Locate the cell with the specified text and output its [X, Y] center coordinate. 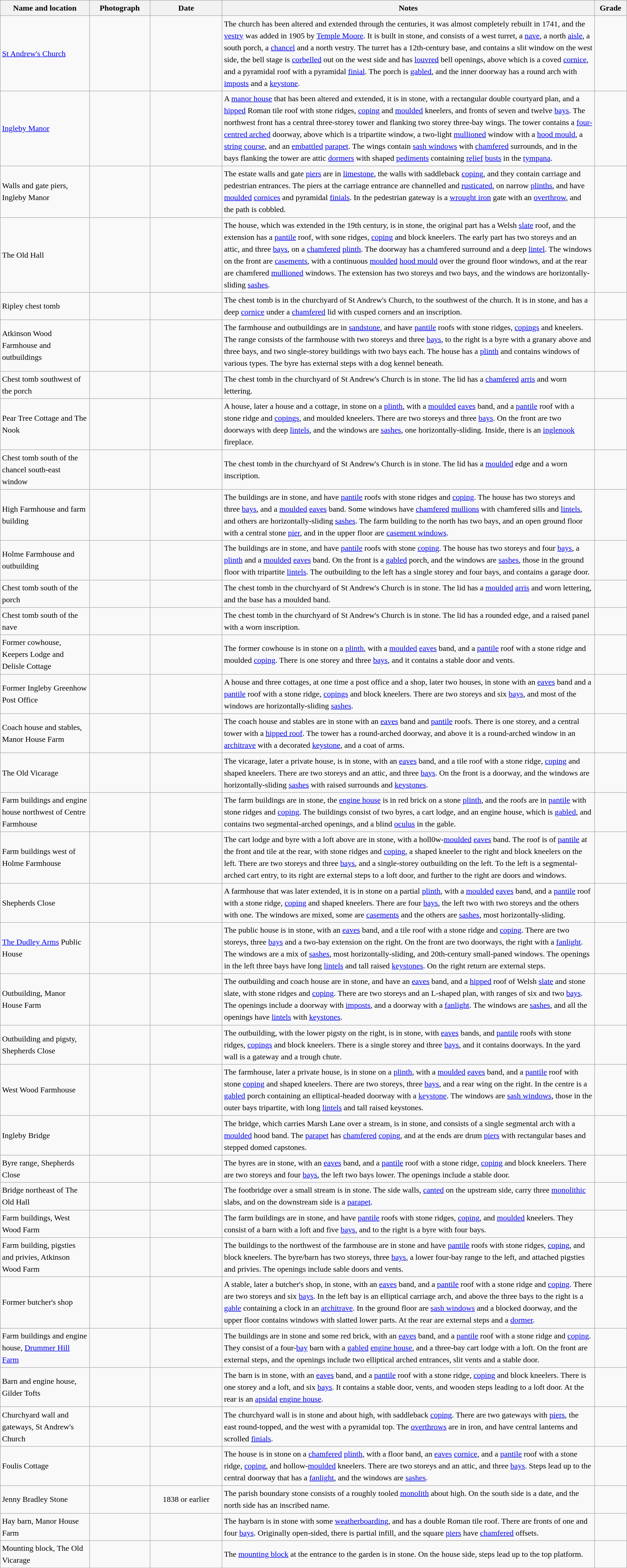
Jenny Bradley Stone [45, 1500]
Pear Tree Cottage and The Nook [45, 424]
The chest tomb in the churchyard of St Andrew's Church is in stone. The lid has a chamfered arris and worn lettering. [408, 385]
The Old Hall [45, 255]
The Dudley Arms Public House [45, 948]
Barn and engine house,Gilder Tofts [45, 1387]
Hay barn, Manor House Farm [45, 1527]
Churchyard wall and gateways, St Andrew's Church [45, 1427]
The parish boundary stone consists of a roughly tooled monolith about high. On the south side is a date, and the north side has an inscribed name. [408, 1500]
Ingleby Bridge [45, 1135]
Walls and gate piers, Ingleby Manor [45, 192]
Farm buildings and engine house northwest of Centre Farmhouse [45, 812]
The chest tomb in the churchyard of St Andrew's Church is in stone. The lid has a moulded edge and a worn inscription. [408, 470]
Chest tomb south of the porch [45, 594]
Photograph [120, 8]
Mounting block, The Old Vicarage [45, 1554]
Shepherds Close [45, 903]
Chest tomb south of the nave [45, 621]
High Farmhouse and farm building [45, 515]
Farm building, pigsties and privies, Atkinson Wood Farm [45, 1257]
St Andrew's Church [45, 54]
1838 or earlier [186, 1500]
Byre range, Shepherds Close [45, 1169]
Chest tomb south of the chancel south-east window [45, 470]
Name and location [45, 8]
Outbuilding, Manor House Farm [45, 999]
Former butcher's shop [45, 1302]
Farm buildings west of Holme Farmhouse [45, 857]
The Old Vicarage [45, 773]
Notes [408, 8]
The mounting block at the entrance to the garden is in stone. On the house side, steps lead up to the top platform. [408, 1554]
Ingleby Manor [45, 128]
Foulis Cottage [45, 1466]
Former cowhouse, Keepers Lodge and Delisle Cottage [45, 655]
Holme Farmhouse and outbuilding [45, 560]
Ripley chest tomb [45, 306]
The chest tomb in the churchyard of St Andrew's Church is in stone. The lid has a moulded arris and worn lettering, and the base has a moulded band. [408, 594]
Former Ingleby Greenhow Post Office [45, 694]
Grade [610, 8]
Atkinson Wood Farmhouse and outbuildings [45, 345]
Chest tomb southwest of the porch [45, 385]
Coach house and stables, Manor House Farm [45, 734]
Bridge northeast of The Old Hall [45, 1196]
West Wood Farmhouse [45, 1090]
Outbuilding and pigsty, Shepherds Close [45, 1044]
The chest tomb in the churchyard of St Andrew's Church is in stone. The lid has a rounded edge, and a raised panel with a worn inscription. [408, 621]
Date [186, 8]
Farm buildings, West Wood Farm [45, 1224]
Farm buildings and engine house, Drummer Hill Farm [45, 1348]
